From the cell containing the given text, extract its center point as (x, y) coordinate. 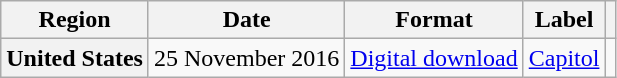
Digital download (434, 58)
Format (434, 20)
United States (75, 58)
Date (246, 20)
Region (75, 20)
25 November 2016 (246, 58)
Label (564, 20)
Capitol (564, 58)
